Extract the (X, Y) coordinate from the center of the cell holding the provided text.  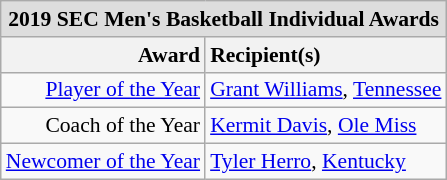
2019 SEC Men's Basketball Individual Awards (224, 19)
Kermit Davis, Ole Miss (326, 126)
Grant Williams, Tennessee (326, 90)
Player of the Year (103, 90)
Coach of the Year (103, 126)
Award (103, 55)
Tyler Herro, Kentucky (326, 162)
Newcomer of the Year (103, 162)
Recipient(s) (326, 55)
